Capture the cell that displays the provided text and extract its [x, y] central coordinate. 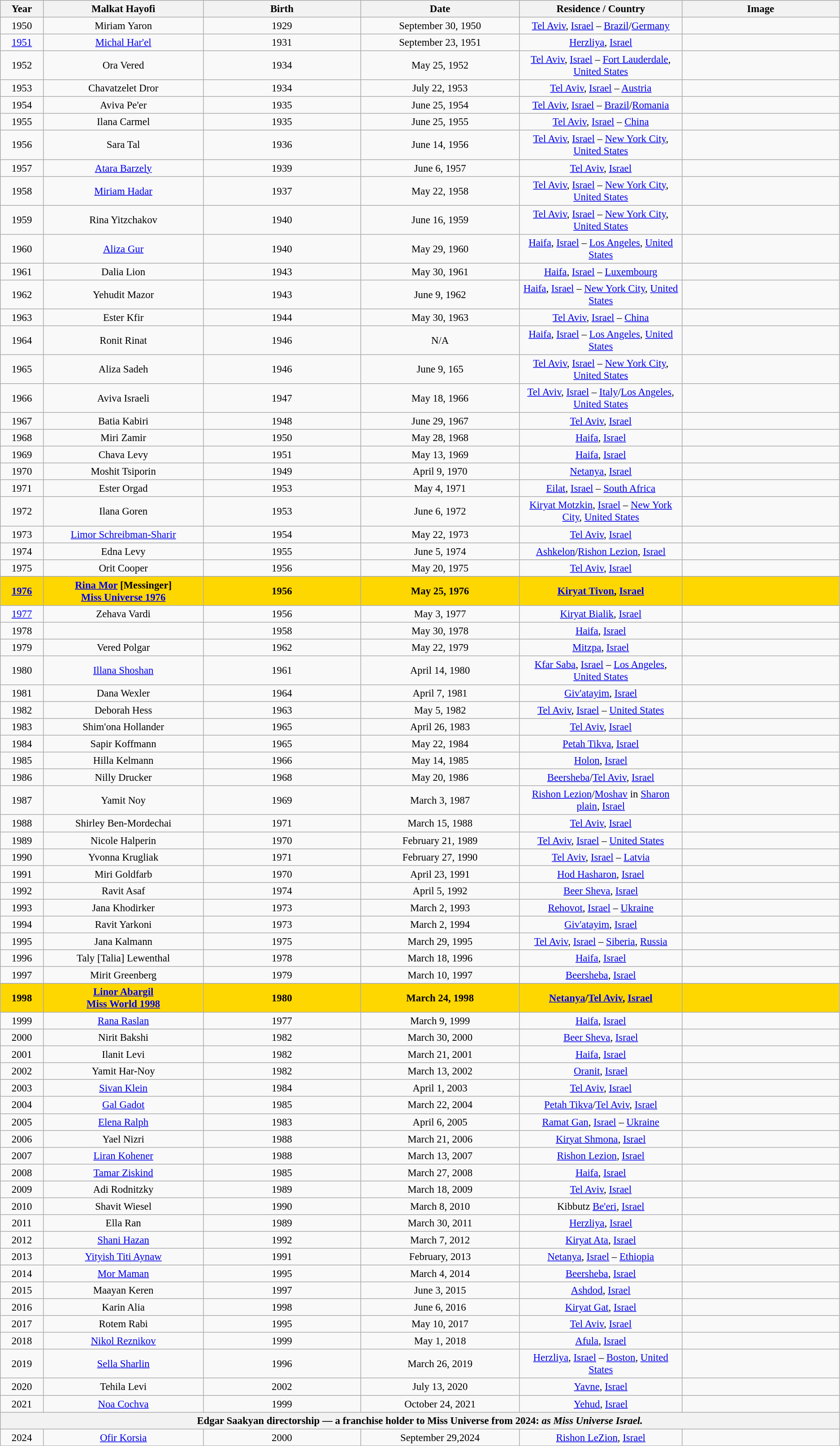
March 4, 2014 [440, 1274]
Rishon Lezion, Israel [601, 1156]
Rana Raslan [123, 1021]
April 9, 1970 [440, 472]
Miriam Yaron [123, 26]
Tel Aviv, Israel – Fort Lauderdale, United States [601, 65]
March 21, 2006 [440, 1139]
Tamar Ziskind [123, 1173]
Ester Kfir [123, 317]
Ilana Carmel [123, 122]
1939 [282, 168]
2012 [22, 1240]
Yamit Har-Noy [123, 1071]
2021 [22, 1404]
Kibbutz Be'eri, Israel [601, 1206]
Nirit Bakshi [123, 1038]
Yavne, Israel [601, 1387]
Maayan Keren [123, 1290]
1952 [22, 65]
Ilana Goren [123, 512]
2018 [22, 1341]
Ilanit Levi [123, 1055]
Ashkelon/Rishon Lezion, Israel [601, 551]
1947 [282, 398]
2004 [22, 1105]
Afula, Israel [601, 1341]
2024 [22, 1437]
Miri Zamir [123, 438]
Tehila Levi [123, 1387]
Kiryat Ata, Israel [601, 1240]
September 23, 1951 [440, 43]
June 16, 1959 [440, 220]
Rina Yitzchakov [123, 220]
1948 [282, 421]
April 5, 1992 [440, 891]
Tel Aviv, Israel – Italy/Los Angeles, United States [601, 398]
2003 [22, 1088]
April 23, 1991 [440, 874]
March 7, 2012 [440, 1240]
June 25, 1954 [440, 105]
1957 [22, 168]
March 2, 1994 [440, 925]
2005 [22, 1122]
Liran Kohener [123, 1156]
June 9, 165 [440, 369]
Moshit Tsiporin [123, 472]
May 22, 1984 [440, 744]
Year [22, 9]
Taly [Talia] Lewenthal [123, 958]
March 30, 2000 [440, 1038]
Kiryat Shmona, Israel [601, 1139]
Kiryat Motzkin, Israel – New York City, United States [601, 512]
Orit Cooper [123, 568]
Yityish Titi Aynaw [123, 1257]
June 25, 1955 [440, 122]
Oranit, Israel [601, 1071]
1949 [282, 472]
Adi Rodnitzky [123, 1190]
March 18, 1996 [440, 958]
May 28, 1968 [440, 438]
Sivan Klein [123, 1088]
Rehovot, Israel – Ukraine [601, 908]
Shirley Ben-Mordechai [123, 823]
Hilla Kelmann [123, 761]
1944 [282, 317]
1986 [22, 778]
May 3, 1977 [440, 614]
March 3, 1987 [440, 801]
May 20, 1975 [440, 568]
Mirit Greenberg [123, 975]
Shani Hazan [123, 1240]
Edna Levy [123, 551]
Haifa, Israel – Luxembourg [601, 272]
1937 [282, 191]
2019 [22, 1364]
1987 [22, 801]
June 6, 1957 [440, 168]
Rina Mor [Messinger]Miss Universe 1976 [123, 591]
March 2, 1993 [440, 908]
Tel Aviv, Israel – Siberia, Russia [601, 941]
June 6, 1972 [440, 512]
May 1, 2018 [440, 1341]
February 27, 1990 [440, 857]
Nikol Reznikov [123, 1341]
2006 [22, 1139]
April 6, 2005 [440, 1122]
Michal Har'el [123, 43]
May 25, 1952 [440, 65]
Kiryat Bialik, Israel [601, 614]
Ester Orgad [123, 489]
Tel Aviv, Israel – Latvia [601, 857]
March 30, 2011 [440, 1223]
2017 [22, 1324]
Aviva Pe'er [123, 105]
2020 [22, 1387]
June 3, 2015 [440, 1290]
Illana Shoshan [123, 671]
Aliza Gur [123, 248]
Mor Maman [123, 1274]
Noa Cochva [123, 1404]
May 20, 1986 [440, 778]
April 7, 1981 [440, 693]
July 13, 2020 [440, 1387]
Shim'ona Hollander [123, 727]
Yehud, Israel [601, 1404]
2007 [22, 1156]
Beersheba/Tel Aviv, Israel [601, 778]
Chava Levy [123, 455]
Gal Gadot [123, 1105]
May 4, 1971 [440, 489]
Image [760, 9]
2011 [22, 1223]
March 27, 2008 [440, 1173]
Malkat Hayofi [123, 9]
May 14, 1985 [440, 761]
Herzliya, Israel – Boston, United States [601, 1364]
Tel Aviv, Israel – Austria [601, 88]
February, 2013 [440, 1257]
2014 [22, 1274]
Ronit Rinat [123, 341]
Rotem Rabi [123, 1324]
Mitzpa, Israel [601, 648]
Linor AbargilMiss World 1998 [123, 998]
Chavatzelet Dror [123, 88]
Dalia Lion [123, 272]
Netanya, Israel [601, 472]
Netanya, Israel – Ethiopia [601, 1257]
May 30, 1963 [440, 317]
June 5, 1974 [440, 551]
Batia Kabiri [123, 421]
Eilat, Israel – South Africa [601, 489]
Nilly Drucker [123, 778]
1976 [22, 591]
N/A [440, 341]
Ravit Yarkoni [123, 925]
1959 [22, 220]
2015 [22, 1290]
Yamit Noy [123, 801]
Ella Ran [123, 1223]
Yael Nizri [123, 1139]
March 29, 1995 [440, 941]
Kiryat Tivon, Israel [601, 591]
March 9, 1999 [440, 1021]
Rishon LeZion, Israel [601, 1437]
May 18, 1966 [440, 398]
1972 [22, 512]
Ashdod, Israel [601, 1290]
April 1, 2003 [440, 1088]
1981 [22, 693]
1993 [22, 908]
1994 [22, 925]
May 29, 1960 [440, 248]
Dana Wexler [123, 693]
May 30, 1978 [440, 631]
Aviva Israeli [123, 398]
Sapir Koffmann [123, 744]
July 22, 1953 [440, 88]
February 21, 1989 [440, 840]
June 29, 1967 [440, 421]
2001 [22, 1055]
Rishon Lezion/Moshav in Sharon plain, Israel [601, 801]
May 22, 1979 [440, 648]
1931 [282, 43]
Nicole Halperin [123, 840]
March 21, 2001 [440, 1055]
September 30, 1950 [440, 26]
Petah Tikva, Israel [601, 744]
1936 [282, 145]
Shavit Wiesel [123, 1206]
April 26, 1983 [440, 727]
2009 [22, 1190]
Sella Sharlin [123, 1364]
April 14, 1980 [440, 671]
Residence / Country [601, 9]
March 22, 2004 [440, 1105]
Haifa, Israel – New York City, United States [601, 295]
Ramat Gan, Israel – Ukraine [601, 1122]
March 8, 2010 [440, 1206]
Petah Tikva/Tel Aviv, Israel [601, 1105]
Jana Khodirker [123, 908]
May 30, 1961 [440, 272]
March 10, 1997 [440, 975]
Karin Alia [123, 1307]
Ofir Korsia [123, 1437]
1929 [282, 26]
1967 [22, 421]
Ora Vered [123, 65]
2008 [22, 1173]
March 18, 2009 [440, 1190]
Elena Ralph [123, 1122]
May 22, 1973 [440, 534]
Date [440, 9]
Netanya/Tel Aviv, Israel [601, 998]
Zehava Vardi [123, 614]
March 13, 2002 [440, 1071]
June 6, 2016 [440, 1307]
Miri Goldfarb [123, 874]
May 13, 1969 [440, 455]
June 14, 1956 [440, 145]
2016 [22, 1307]
May 5, 1982 [440, 710]
Hod Hasharon, Israel [601, 874]
March 15, 1988 [440, 823]
1960 [22, 248]
March 26, 2019 [440, 1364]
May 22, 1958 [440, 191]
May 25, 1976 [440, 591]
Ravit Asaf [123, 891]
Kiryat Gat, Israel [601, 1307]
Limor Schreibman-Sharir [123, 534]
Atara Barzely [123, 168]
2013 [22, 1257]
Yvonna Krugliak [123, 857]
March 24, 1998 [440, 998]
Edgar Saakyan directorship — a franchise holder to Miss Universe from 2024: as Miss Universe Israel. [420, 1420]
Yehudit Mazor [123, 295]
Miriam Hadar [123, 191]
Tel Aviv, Israel – Brazil/Germany [601, 26]
October 24, 2021 [440, 1404]
Vered Polgar [123, 648]
Kfar Saba, Israel – Los Angeles, United States [601, 671]
June 9, 1962 [440, 295]
March 13, 2007 [440, 1156]
Birth [282, 9]
Aliza Sadeh [123, 369]
September 29,2024 [440, 1437]
Holon, Israel [601, 761]
May 10, 2017 [440, 1324]
Jana Kalmann [123, 941]
Tel Aviv, Israel – Brazil/Romania [601, 105]
Sara Tal [123, 145]
2010 [22, 1206]
Deborah Hess [123, 710]
